Identify which cell holds the provided text, then report its (X, Y) central coordinate. 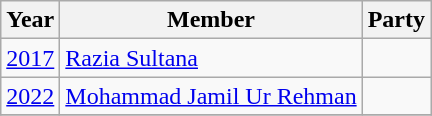
Year (30, 20)
Member (211, 20)
2022 (30, 96)
Razia Sultana (211, 58)
2017 (30, 58)
Mohammad Jamil Ur Rehman (211, 96)
Party (396, 20)
